Search for the cell housing the specified text and yield its [X, Y] center coordinate. 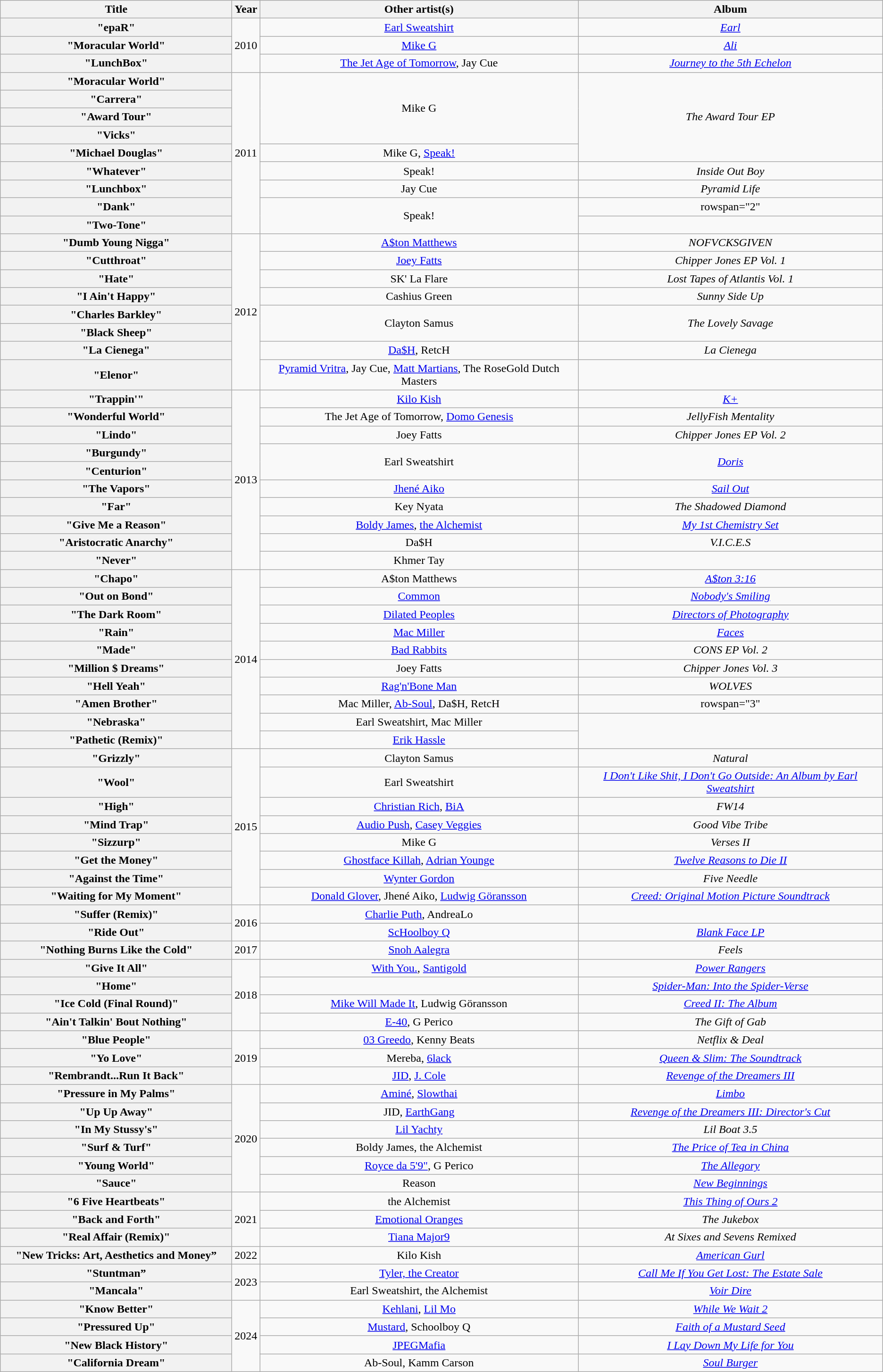
JPEGMafia [419, 1345]
Chipper Jones Vol. 3 [731, 668]
"Award Tour" [116, 117]
"Two-Tone" [116, 225]
Natural [731, 758]
"Lunchbox" [116, 189]
"6 Five Heartbeats" [116, 1201]
"Dank" [116, 207]
Charlie Puth, AndreaLo [419, 914]
Call Me If You Get Lost: The Estate Sale [731, 1273]
At Sixes and Sevens Remixed [731, 1237]
"The Vapors" [116, 488]
Dilated Peoples [419, 614]
New Beginnings [731, 1183]
"California Dream" [116, 1363]
Directors of Photography [731, 614]
With You., Santigold [419, 968]
La Cienega [731, 350]
The Award Tour EP [731, 117]
"Real Affair (Remix)" [116, 1237]
Sunny Side Up [731, 297]
Creed: Original Motion Picture Soundtrack [731, 896]
"Dumb Young Nigga" [116, 243]
"Chapo" [116, 579]
Nobody's Smiling [731, 596]
"Far" [116, 506]
"Rembrandt...Run It Back" [116, 1075]
Khmer Tay [419, 561]
Bad Rabbits [419, 650]
"New Black History" [116, 1345]
"Get the Money" [116, 860]
Jay Cue [419, 189]
"Black Sheep" [116, 332]
Creed II: The Album [731, 1004]
The Jet Age of Tomorrow, Jay Cue [419, 63]
"Mind Trap" [116, 825]
Rag'n'Bone Man [419, 686]
"Blue People" [116, 1040]
Voir Dire [731, 1291]
The Price of Tea in China [731, 1148]
Queen & Slim: The Soundtrack [731, 1058]
The Jet Age of Tomorrow, Domo Genesis [419, 417]
"Lindo" [116, 435]
FW14 [731, 806]
Netflix & Deal [731, 1040]
"Made" [116, 650]
rowspan="3" [731, 704]
This Thing of Ours 2 [731, 1201]
"Vicks" [116, 135]
"Ice Cold (Final Round)" [116, 1004]
The Shadowed Diamond [731, 506]
the Alchemist [419, 1201]
"High" [116, 806]
"Know Better" [116, 1309]
2017 [246, 950]
"Nothing Burns Like the Cold" [116, 950]
JID, EarthGang [419, 1111]
03 Greedo, Kenny Beats [419, 1040]
Earl [731, 27]
"Home" [116, 986]
"Give It All" [116, 968]
"Surf & Turf" [116, 1148]
Faith of a Mustard Seed [731, 1327]
K+ [731, 399]
Mike G, Speak! [419, 153]
Aminé, Slowthai [419, 1093]
Title [116, 9]
Jhené Aiko [419, 488]
2020 [246, 1138]
Tiana Major9 [419, 1237]
Inside Out Boy [731, 171]
"Waiting for My Moment" [116, 896]
"Amen Brother" [116, 704]
Snoh Aalegra [419, 950]
Reason [419, 1183]
Lil Boat 3.5 [731, 1130]
Good Vibe Tribe [731, 825]
Chipper Jones EP Vol. 1 [731, 261]
Common [419, 596]
"Rain" [116, 632]
Verses II [731, 843]
Twelve Reasons to Die II [731, 860]
Chipper Jones EP Vol. 2 [731, 435]
Emotional Oranges [419, 1219]
SK' La Flare [419, 279]
Year [246, 9]
2013 [246, 480]
Album [731, 9]
Donald Glover, Jhené Aiko, Ludwig Göransson [419, 896]
Feels [731, 950]
Mac Miller, Ab-Soul, Da$H, RetcH [419, 704]
Faces [731, 632]
Journey to the 5th Echelon [731, 63]
Five Needle [731, 878]
"LunchBox" [116, 63]
"Sauce" [116, 1183]
Mereba, 6lack [419, 1058]
"The Dark Room" [116, 614]
Pyramid Life [731, 189]
"Wonderful World" [116, 417]
Mustard, Schoolboy Q [419, 1327]
"Suffer (Remix)" [116, 914]
"Up Up Away" [116, 1111]
"epaR" [116, 27]
2016 [246, 923]
Earl Sweatshirt, the Alchemist [419, 1291]
Key Nyata [419, 506]
Da$H, RetcH [419, 350]
2019 [246, 1058]
NOFVCKSGIVEN [731, 243]
2023 [246, 1282]
2011 [246, 153]
Sail Out [731, 488]
"Elenor" [116, 374]
Blank Face LP [731, 932]
Mike Will Made It, Ludwig Göransson [419, 1004]
"Centurion" [116, 471]
I Lay Down My Life for You [731, 1345]
Doris [731, 462]
JID, J. Cole [419, 1075]
"In My Stussy's" [116, 1130]
Audio Push, Casey Veggies [419, 825]
JellyFish Mentality [731, 417]
"Charles Barkley" [116, 314]
The Allegory [731, 1165]
Royce da 5'9", G Perico [419, 1165]
Revenge of the Dreamers III: Director's Cut [731, 1111]
"New Tricks: Art, Aesthetics and Money” [116, 1255]
Christian Rich, BiA [419, 806]
E-40, G Perico [419, 1022]
CONS EP Vol. 2 [731, 650]
"Michael Douglas" [116, 153]
"Hate" [116, 279]
"Grizzly" [116, 758]
Erik Hassle [419, 740]
Tyler, the Creator [419, 1273]
"Out on Bond" [116, 596]
2022 [246, 1255]
Lil Yachty [419, 1130]
WOLVES [731, 686]
"Burgundy" [116, 453]
"Trappin'" [116, 399]
"Cutthroat" [116, 261]
2021 [246, 1219]
"Million $ Dreams" [116, 668]
"Never" [116, 561]
ScHoolboy Q [419, 932]
"Nebraska" [116, 722]
"Pathetic (Remix)" [116, 740]
"Carrera" [116, 99]
Other artist(s) [419, 9]
Lost Tapes of Atlantis Vol. 1 [731, 279]
"Sizzurp" [116, 843]
2014 [246, 659]
"Young World" [116, 1165]
Ghostface Killah, Adrian Younge [419, 860]
While We Wait 2 [731, 1309]
Soul Burger [731, 1363]
Mac Miller [419, 632]
2010 [246, 45]
Wynter Gordon [419, 878]
"Whatever" [116, 171]
Da$H [419, 543]
"Hell Yeah" [116, 686]
2012 [246, 312]
Cashius Green [419, 297]
rowspan="2" [731, 207]
A$ton 3:16 [731, 579]
Ali [731, 45]
"Pressure in My Palms" [116, 1093]
"La Cienega" [116, 350]
"Stuntman” [116, 1273]
Earl Sweatshirt, Mac Miller [419, 722]
"Wool" [116, 782]
"Back and Forth" [116, 1219]
Limbo [731, 1093]
"Aristocratic Anarchy" [116, 543]
Ab-Soul, Kamm Carson [419, 1363]
The Lovely Savage [731, 323]
"Yo Love" [116, 1058]
Pyramid Vritra, Jay Cue, Matt Martians, The RoseGold Dutch Masters [419, 374]
Power Rangers [731, 968]
Revenge of the Dreamers III [731, 1075]
"Ride Out" [116, 932]
V.I.C.E.S [731, 543]
"I Ain't Happy" [116, 297]
2018 [246, 995]
2015 [246, 827]
I Don't Like Shit, I Don't Go Outside: An Album by Earl Sweatshirt [731, 782]
My 1st Chemistry Set [731, 525]
"Give Me a Reason" [116, 525]
The Jukebox [731, 1219]
"Ain't Talkin' Bout Nothing" [116, 1022]
"Pressured Up" [116, 1327]
Spider-Man: Into the Spider-Verse [731, 986]
The Gift of Gab [731, 1022]
"Mancala" [116, 1291]
Kehlani, Lil Mo [419, 1309]
2024 [246, 1336]
"Against the Time" [116, 878]
American Gurl [731, 1255]
